Identify which cell holds the provided text, then report its (X, Y) central coordinate. 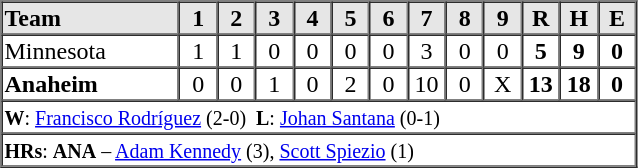
X (503, 84)
8 (465, 18)
18 (579, 84)
Team (91, 18)
10 (427, 84)
13 (541, 84)
E (617, 18)
HRs: ANA – Adam Kennedy (3), Scott Spiezio (1) (319, 150)
W: Francisco Rodríguez (2-0) L: Johan Santana (0-1) (319, 116)
6 (388, 18)
R (541, 18)
Minnesota (91, 50)
Anaheim (91, 84)
H (579, 18)
4 (312, 18)
7 (427, 18)
